Determine the [X, Y] coordinate at the center of the cell enclosing the given text.  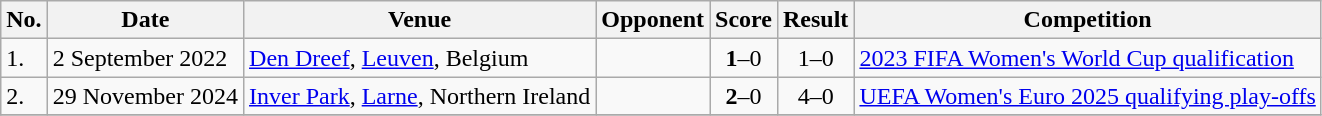
Score [744, 20]
2023 FIFA Women's World Cup qualification [1088, 58]
Venue [420, 20]
1. [24, 58]
2. [24, 96]
UEFA Women's Euro 2025 qualifying play-offs [1088, 96]
2–0 [744, 96]
29 November 2024 [145, 96]
Opponent [653, 20]
Den Dreef, Leuven, Belgium [420, 58]
Date [145, 20]
Result [815, 20]
No. [24, 20]
Competition [1088, 20]
Inver Park, Larne, Northern Ireland [420, 96]
2 September 2022 [145, 58]
4–0 [815, 96]
